Return (X, Y) of the center of cell containing provided text 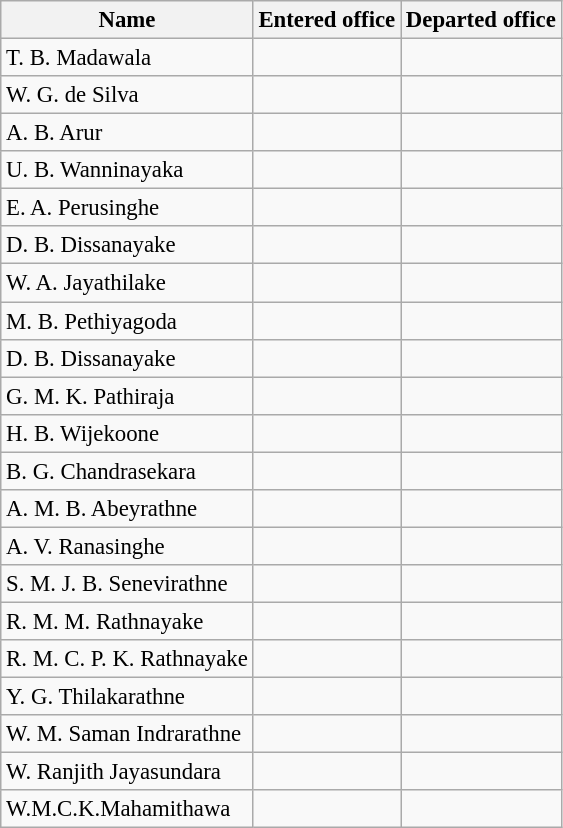
Entered office (326, 20)
W. Ranjith Jayasundara (127, 772)
E. A. Perusinghe (127, 208)
Y. G. Thilakarathne (127, 697)
A. B. Arur (127, 133)
R. M. C. P. K. Rathnayake (127, 659)
G. M. K. Pathiraja (127, 396)
A. V. Ranasinghe (127, 546)
W. M. Saman Indrarathne (127, 734)
B. G. Chandrasekara (127, 471)
S. M. J. B. Senevirathne (127, 584)
R. M. M. Rathnayake (127, 621)
Name (127, 20)
W. A. Jayathilake (127, 283)
A. M. B. Abeyrathne (127, 509)
Departed office (482, 20)
U. B. Wanninayaka (127, 170)
M. B. Pethiyagoda (127, 321)
W.M.C.K.Mahamithawa (127, 809)
H. B. Wijekoone (127, 433)
W. G. de Silva (127, 95)
T. B. Madawala (127, 58)
